Output the (X, Y) coordinate of the center of the cell containing the given text.  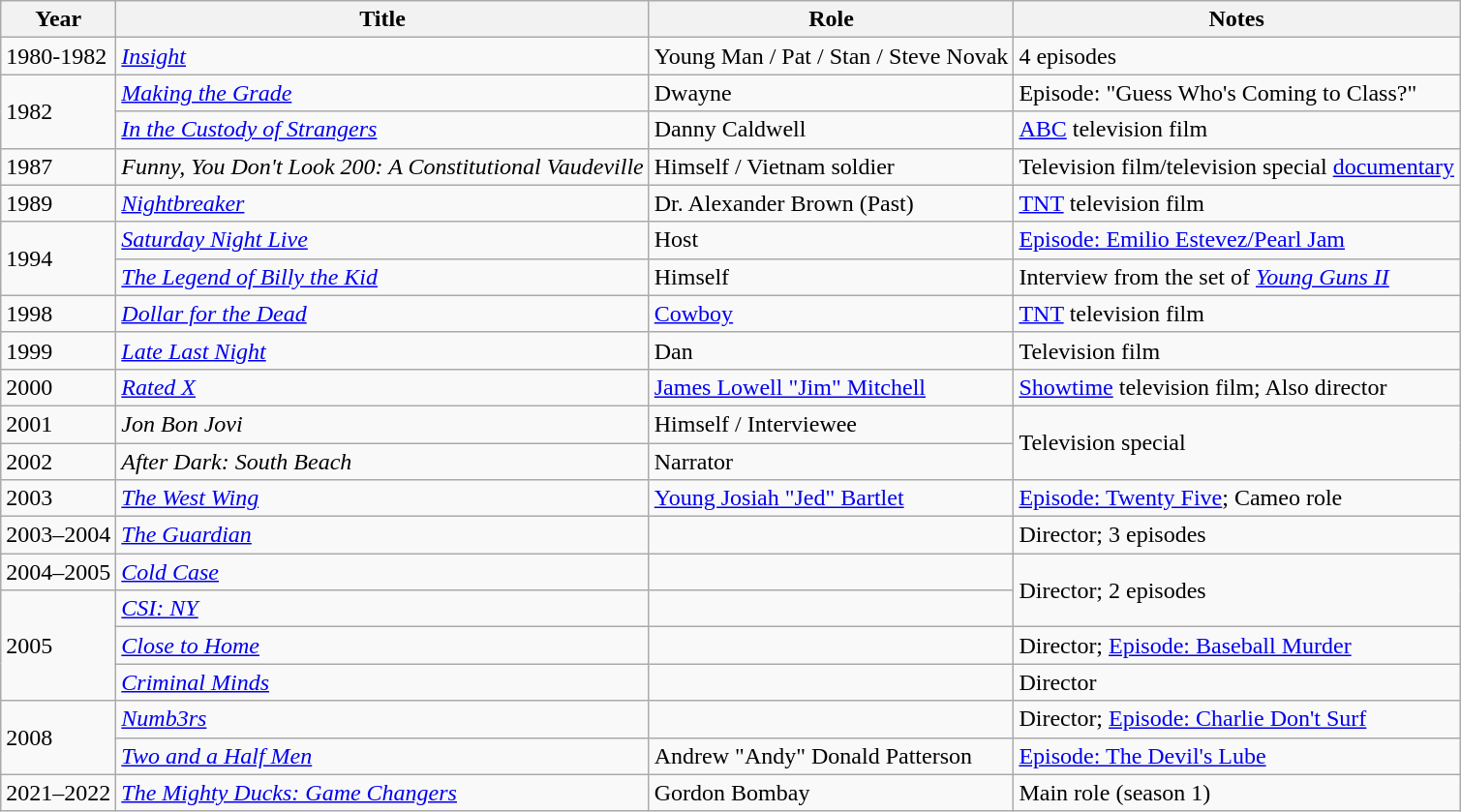
1994 (58, 258)
2008 (58, 737)
The Guardian (382, 535)
Rated X (382, 387)
2002 (58, 462)
Dr. Alexander Brown (Past) (831, 203)
The West Wing (382, 498)
Jon Bon Jovi (382, 424)
2003 (58, 498)
Dollar for the Dead (382, 314)
Nightbreaker (382, 203)
1982 (58, 111)
Director; 2 episodes (1237, 590)
Saturday Night Live (382, 240)
Young Josiah "Jed" Bartlet (831, 498)
Episode: The Devil's Lube (1237, 756)
2000 (58, 387)
Episode: "Guess Who's Coming to Class?" (1237, 93)
Numb3rs (382, 719)
2004–2005 (58, 572)
Television film (1237, 350)
CSI: NY (382, 609)
Episode: Emilio Estevez/Pearl Jam (1237, 240)
James Lowell "Jim" Mitchell (831, 387)
Young Man / Pat / Stan / Steve Novak (831, 56)
Gordon Bombay (831, 793)
1999 (58, 350)
Role (831, 19)
Director; Episode: Charlie Don't Surf (1237, 719)
2005 (58, 646)
Year (58, 19)
Himself / Interviewee (831, 424)
Insight (382, 56)
Himself (831, 277)
Notes (1237, 19)
1998 (58, 314)
Director (1237, 682)
Two and a Half Men (382, 756)
In the Custody of Strangers (382, 130)
2003–2004 (58, 535)
2001 (58, 424)
Main role (season 1) (1237, 793)
1980-1982 (58, 56)
Title (382, 19)
Funny, You Don't Look 200: A Constitutional Vaudeville (382, 166)
Making the Grade (382, 93)
Interview from the set of Young Guns II (1237, 277)
Criminal Minds (382, 682)
Dwayne (831, 93)
Cowboy (831, 314)
Television special (1237, 442)
Dan (831, 350)
Director; 3 episodes (1237, 535)
ABC television film (1237, 130)
After Dark: South Beach (382, 462)
1989 (58, 203)
The Legend of Billy the Kid (382, 277)
Danny Caldwell (831, 130)
Close to Home (382, 646)
Host (831, 240)
Showtime television film; Also director (1237, 387)
Director; Episode: Baseball Murder (1237, 646)
Himself / Vietnam soldier (831, 166)
Andrew "Andy" Donald Patterson (831, 756)
Television film/television special documentary (1237, 166)
Cold Case (382, 572)
Narrator (831, 462)
1987 (58, 166)
Late Last Night (382, 350)
Episode: Twenty Five; Cameo role (1237, 498)
The Mighty Ducks: Game Changers (382, 793)
2021–2022 (58, 793)
4 episodes (1237, 56)
